Return [X, Y] of the center of cell containing provided text 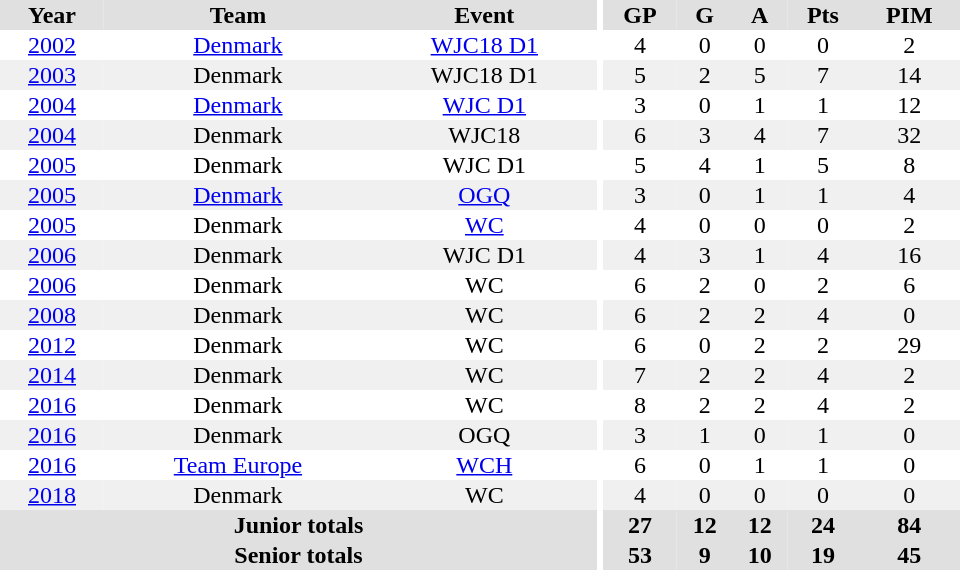
45 [910, 555]
10 [760, 555]
WCH [484, 465]
GP [640, 15]
9 [704, 555]
WJC18 [484, 135]
G [704, 15]
2018 [52, 495]
2003 [52, 75]
Year [52, 15]
19 [822, 555]
A [760, 15]
Junior totals [298, 525]
53 [640, 555]
24 [822, 525]
27 [640, 525]
PIM [910, 15]
29 [910, 345]
2012 [52, 345]
Team Europe [238, 465]
Pts [822, 15]
Event [484, 15]
84 [910, 525]
32 [910, 135]
2002 [52, 45]
2014 [52, 375]
16 [910, 255]
14 [910, 75]
Senior totals [298, 555]
Team [238, 15]
2008 [52, 315]
